Return the [x, y] coordinate for the center point of the cell that contains the specified text.  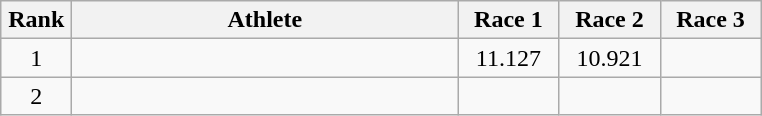
11.127 [508, 58]
Athlete [265, 20]
Race 3 [710, 20]
2 [36, 96]
Rank [36, 20]
Race 1 [508, 20]
Race 2 [610, 20]
10.921 [610, 58]
1 [36, 58]
